Locate the cell with the specified text and output its [x, y] center coordinate. 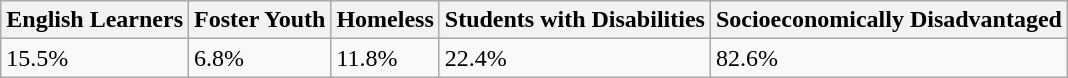
15.5% [95, 58]
English Learners [95, 20]
82.6% [888, 58]
Students with Disabilities [574, 20]
6.8% [260, 58]
Socioeconomically Disadvantaged [888, 20]
Foster Youth [260, 20]
22.4% [574, 58]
Homeless [385, 20]
11.8% [385, 58]
